Return the [X, Y] coordinate for the center point of the cell that contains the specified text.  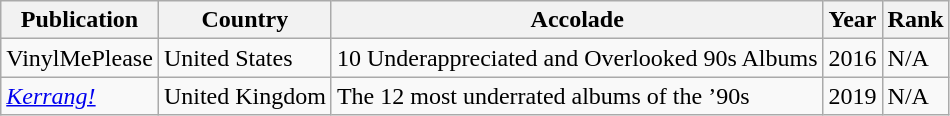
Accolade [577, 20]
United States [244, 58]
2019 [852, 96]
Kerrang! [80, 96]
The 12 most underrated albums of the ’90s [577, 96]
Country [244, 20]
United Kingdom [244, 96]
2016 [852, 58]
Publication [80, 20]
Year [852, 20]
VinylMePlease [80, 58]
Rank [916, 20]
10 Underappreciated and Overlooked 90s Albums [577, 58]
